Scan for the cell matching the given text and deliver its (x, y) coordinate at center. 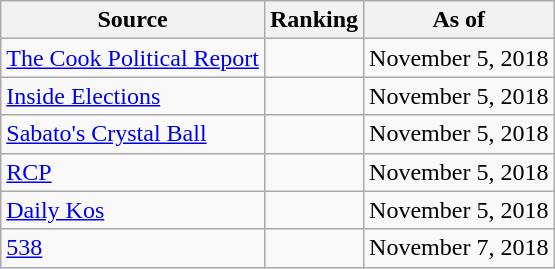
Sabato's Crystal Ball (133, 134)
538 (133, 248)
November 7, 2018 (459, 248)
Inside Elections (133, 96)
As of (459, 20)
Daily Kos (133, 210)
RCP (133, 172)
Source (133, 20)
Ranking (314, 20)
The Cook Political Report (133, 58)
